Search for the cell housing the specified text and yield its [X, Y] center coordinate. 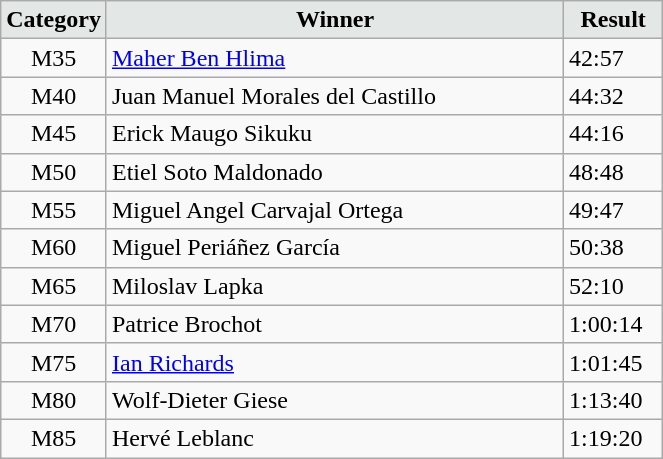
M65 [54, 286]
Wolf-Dieter Giese [334, 400]
Miguel Angel Carvajal Ortega [334, 210]
Juan Manuel Morales del Castillo [334, 96]
49:47 [614, 210]
M55 [54, 210]
M75 [54, 362]
M80 [54, 400]
1:19:20 [614, 438]
44:16 [614, 134]
Ian Richards [334, 362]
M35 [54, 58]
Category [54, 20]
Maher Ben Hlima [334, 58]
M45 [54, 134]
Erick Maugo Sikuku [334, 134]
50:38 [614, 248]
M50 [54, 172]
1:01:45 [614, 362]
1:13:40 [614, 400]
Patrice Brochot [334, 324]
44:32 [614, 96]
Hervé Leblanc [334, 438]
Result [614, 20]
42:57 [614, 58]
1:00:14 [614, 324]
48:48 [614, 172]
52:10 [614, 286]
Miguel Periáñez García [334, 248]
M70 [54, 324]
Miloslav Lapka [334, 286]
Etiel Soto Maldonado [334, 172]
Winner [334, 20]
M85 [54, 438]
M60 [54, 248]
M40 [54, 96]
